From the cell containing the given text, extract its center point as [X, Y] coordinate. 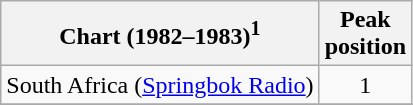
Chart (1982–1983)1 [160, 34]
1 [365, 85]
South Africa (Springbok Radio) [160, 85]
Peakposition [365, 34]
